For the text-containing cell, return its midpoint in (x, y) coordinate format. 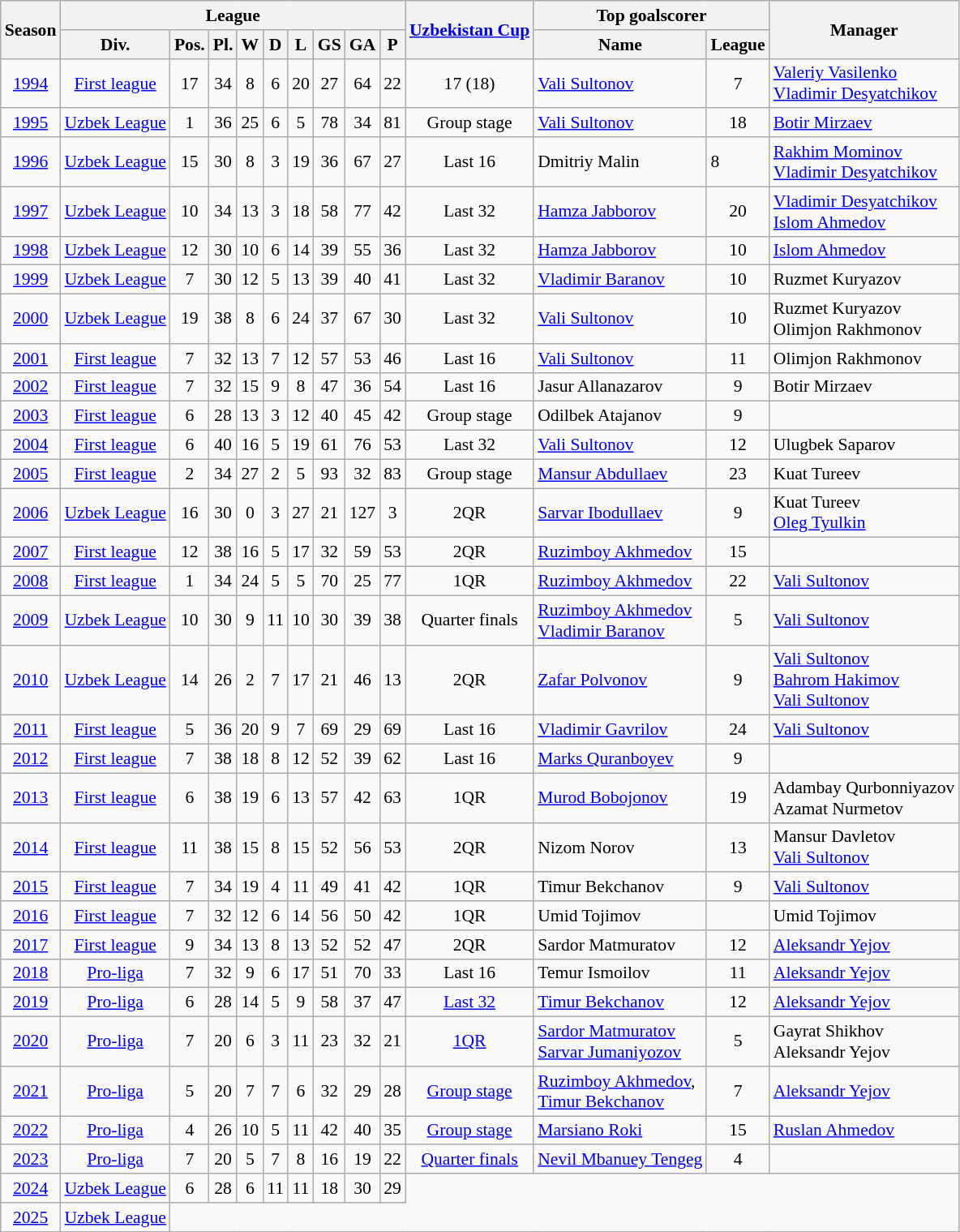
Name (619, 45)
2018 (31, 973)
Islom Ahmedov (864, 251)
2006 (31, 513)
W (250, 45)
2021 (31, 1092)
49 (329, 887)
Mansur Abdullaev (619, 474)
Vladimir Gavrilov (619, 730)
78 (329, 123)
64 (363, 83)
Kuat Tureev (864, 474)
2007 (31, 552)
17 (18) (469, 83)
Olimjon Rakhmonov (864, 358)
Top goalscorer (652, 15)
Marks Quranboyev (619, 759)
Div. (115, 45)
2004 (31, 445)
Ruzmet Kuryazov Olimjon Rakhmonov (864, 320)
Season (31, 29)
Ruzimboy Akhmedov, Timur Bekchanov (619, 1092)
Odilbek Atajanov (619, 416)
2000 (31, 320)
Kuat Tureev Oleg Tyulkin (864, 513)
Zafar Polvonov (619, 680)
Vladimir Desyatchikov Islom Ahmedov (864, 211)
Marsiano Roki (619, 1131)
2011 (31, 730)
Ruslan Ahmedov (864, 1131)
2009 (31, 620)
54 (392, 387)
2010 (31, 680)
Sardor Matmuratov Sarvar Jumaniyozov (619, 1041)
93 (329, 474)
2013 (31, 798)
2001 (31, 358)
2017 (31, 945)
1999 (31, 280)
Mansur Davletov Vali Sultonov (864, 847)
L (301, 45)
2014 (31, 847)
Jasur Allanazarov (619, 387)
2008 (31, 582)
Vladimir Baranov (619, 280)
1996 (31, 162)
Manager (864, 29)
GA (363, 45)
Valeriy Vasilenko Vladimir Desyatchikov (864, 83)
Gayrat Shikhov Aleksandr Yejov (864, 1041)
2005 (31, 474)
2016 (31, 916)
35 (392, 1131)
2024 (31, 1188)
63 (392, 798)
Ruzmet Kuryazov (864, 280)
Adambay Qurbonniyazov Azamat Nurmetov (864, 798)
2020 (31, 1041)
Uzbekistan Cup (469, 29)
2022 (31, 1131)
Ruzimboy Akhmedov Vladimir Baranov (619, 620)
1994 (31, 83)
P (392, 45)
2019 (31, 1002)
2003 (31, 416)
Temur Ismoilov (619, 973)
1998 (31, 251)
Ulugbek Saparov (864, 445)
45 (363, 416)
50 (363, 916)
Dmitriy Malin (619, 162)
2023 (31, 1160)
Pos. (190, 45)
1997 (31, 211)
Pl. (224, 45)
2015 (31, 887)
76 (363, 445)
0 (250, 513)
Sardor Matmuratov (619, 945)
51 (329, 973)
62 (392, 759)
D (276, 45)
GS (329, 45)
127 (363, 513)
Sarvar Ibodullaev (619, 513)
Rakhim Mominov Vladimir Desyatchikov (864, 162)
81 (392, 123)
83 (392, 474)
Nizom Norov (619, 847)
Vali Sultonov Bahrom Hakimov Vali Sultonov (864, 680)
2012 (31, 759)
61 (329, 445)
33 (392, 973)
2002 (31, 387)
59 (363, 552)
1995 (31, 123)
Nevil Mbanuey Tengeg (619, 1160)
2025 (31, 1217)
Murod Bobojonov (619, 798)
55 (363, 251)
